From the cell containing the given text, extract its center point as [X, Y] coordinate. 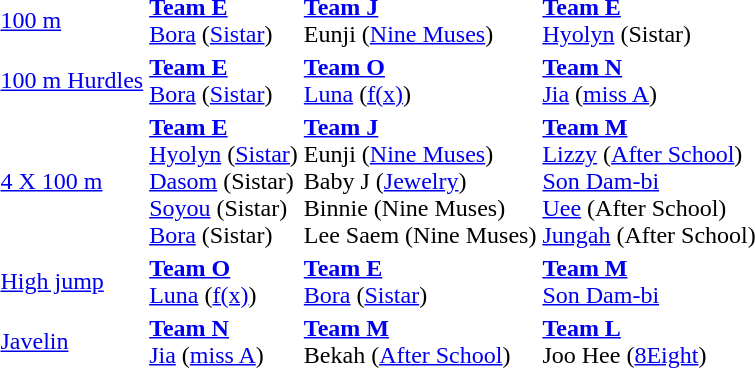
Team EHyolyn (Sistar)Dasom (Sistar)Soyou (Sistar)Bora (Sistar) [224, 181]
Team J Eunji (Nine Muses)Baby J (Jewelry)Binnie (Nine Muses)Lee Saem (Nine Muses) [420, 181]
